Detect which cell encompasses the target text, then output its [X, Y] center coordinate. 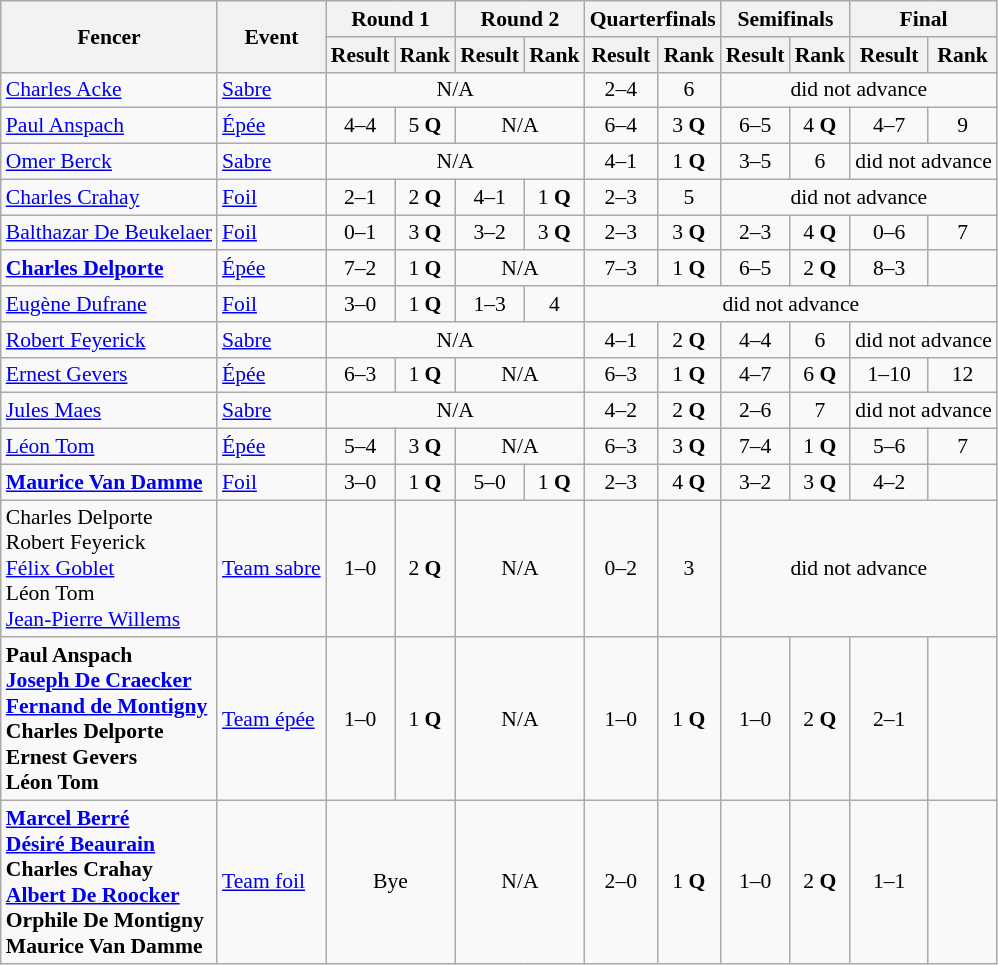
Charles Delporte Robert Feyerick Félix Goblet Léon Tom Jean-Pierre Willems [109, 569]
Paul Anspach Joseph De Craecker Fernand de Montigny Charles Delporte Ernest Gevers Léon Tom [109, 720]
Charles Acke [109, 90]
Bye [390, 882]
5–6 [889, 447]
2–0 [621, 882]
7–4 [756, 447]
5 Q [426, 126]
Omer Berck [109, 162]
1–3 [490, 304]
Jules Maes [109, 411]
Balthazar De Beukelaer [109, 233]
Team foil [272, 882]
Charles Delporte [109, 269]
Team épée [272, 720]
5–0 [490, 482]
Charles Crahay [109, 197]
7–3 [621, 269]
Léon Tom [109, 447]
6 Q [820, 375]
1–1 [889, 882]
4 [554, 304]
Event [272, 36]
6–4 [621, 126]
0–1 [360, 233]
Paul Anspach [109, 126]
5 [689, 197]
2–6 [756, 411]
Robert Feyerick [109, 340]
Round 1 [390, 19]
3–5 [756, 162]
0–2 [621, 569]
Final [924, 19]
2–4 [621, 90]
5–4 [360, 447]
0–6 [889, 233]
Quarterfinals [653, 19]
8–3 [889, 269]
Maurice Van Damme [109, 482]
Ernest Gevers [109, 375]
1–10 [889, 375]
7–2 [360, 269]
12 [962, 375]
3 [689, 569]
Semifinals [786, 19]
Fencer [109, 36]
Team sabre [272, 569]
9 [962, 126]
Eugène Dufrane [109, 304]
Round 2 [520, 19]
Marcel Berré Désiré Beaurain Charles Crahay Albert De Roocker Orphile De Montigny Maurice Van Damme [109, 882]
